Return the (X, Y) coordinate for the center point of the cell that contains the specified text.  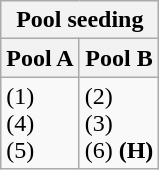
Pool seeding (80, 20)
(1) (4) (5) (40, 123)
Pool B (119, 58)
Pool A (40, 58)
(2) (3) (6) (H) (119, 123)
